From the cell containing the given text, extract its center point as [x, y] coordinate. 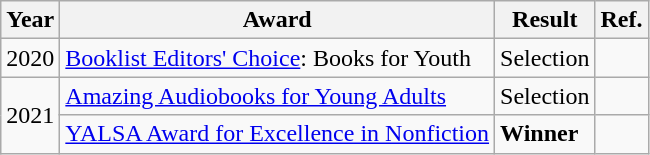
2020 [30, 58]
Ref. [622, 20]
Booklist Editors' Choice: Books for Youth [278, 58]
YALSA Award for Excellence in Nonfiction [278, 134]
Amazing Audiobooks for Young Adults [278, 96]
Result [545, 20]
Winner [545, 134]
Year [30, 20]
2021 [30, 115]
Award [278, 20]
